Capture the cell that displays the provided text and extract its (X, Y) central coordinate. 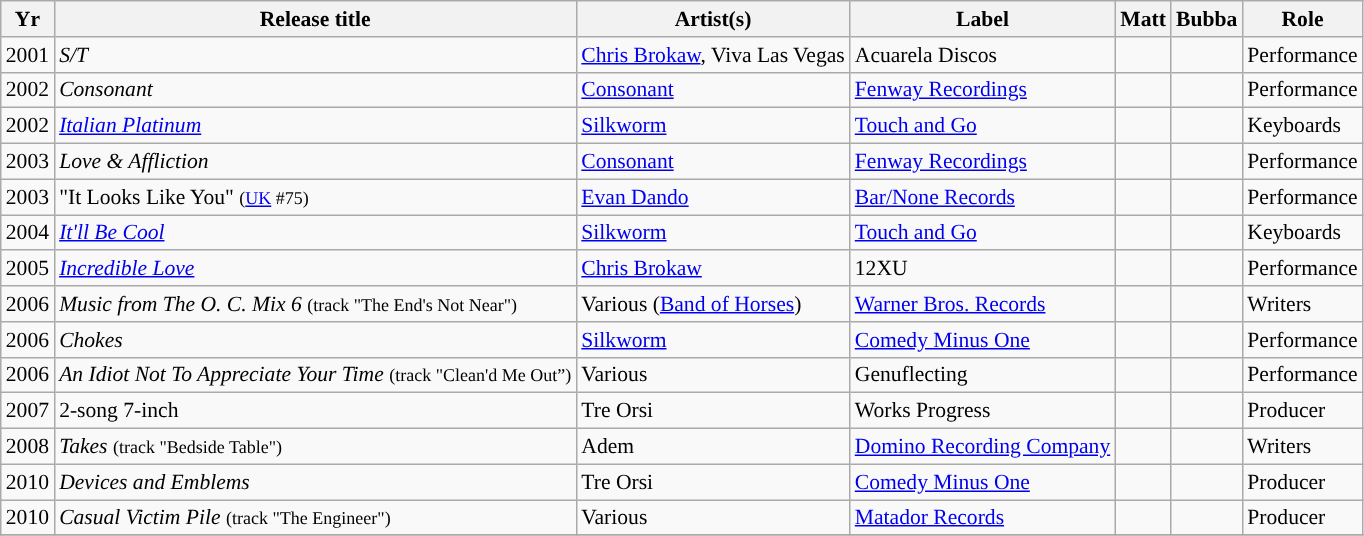
Matador Records (983, 518)
Evan Dando (712, 197)
2-song 7-inch (315, 411)
2008 (28, 447)
Love & Affliction (315, 162)
Devices and Emblems (315, 482)
Casual Victim Pile (track "The Engineer") (315, 518)
Label (983, 19)
Italian Platinum (315, 126)
Bubba (1206, 19)
Genuflecting (983, 375)
Acuarela Discos (983, 55)
S/T (315, 55)
Role (1302, 19)
Various (Band of Horses) (712, 304)
2005 (28, 269)
"It Looks Like You" (UK #75) (315, 197)
2001 (28, 55)
Music from The O. C. Mix 6 (track "The End's Not Near") (315, 304)
Works Progress (983, 411)
Domino Recording Company (983, 447)
Chris Brokaw (712, 269)
Incredible Love (315, 269)
Yr (28, 19)
Chris Brokaw, Viva Las Vegas (712, 55)
Matt (1143, 19)
Warner Bros. Records (983, 304)
12XU (983, 269)
Release title (315, 19)
2007 (28, 411)
It'll Be Cool (315, 233)
2004 (28, 233)
Bar/None Records (983, 197)
Takes (track "Bedside Table") (315, 447)
Adem (712, 447)
Chokes (315, 340)
An Idiot Not To Appreciate Your Time (track "Clean'd Me Out”) (315, 375)
Artist(s) (712, 19)
